From the cell containing the given text, extract its center point as [X, Y] coordinate. 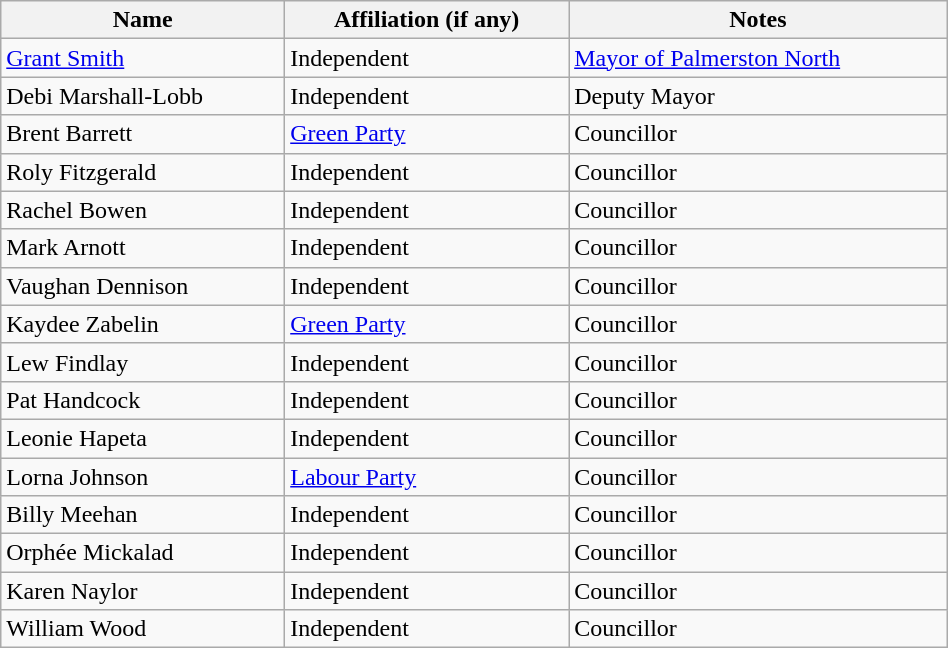
Leonie Hapeta [143, 438]
Debi Marshall-Lobb [143, 96]
Pat Handcock [143, 400]
Rachel Bowen [143, 210]
Mark Arnott [143, 248]
Lew Findlay [143, 362]
Mayor of Palmerston North [758, 58]
Grant Smith [143, 58]
William Wood [143, 629]
Orphée Mickalad [143, 553]
Kaydee Zabelin [143, 324]
Lorna Johnson [143, 477]
Brent Barrett [143, 134]
Roly Fitzgerald [143, 172]
Deputy Mayor [758, 96]
Labour Party [427, 477]
Vaughan Dennison [143, 286]
Name [143, 20]
Notes [758, 20]
Affiliation (if any) [427, 20]
Karen Naylor [143, 591]
Billy Meehan [143, 515]
